Search for the cell housing the specified text and yield its [x, y] center coordinate. 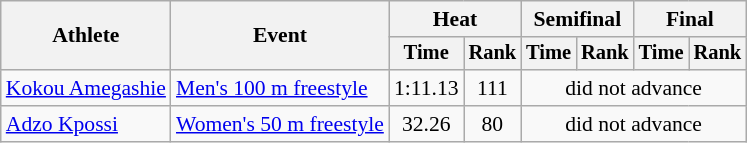
Final [690, 19]
Semifinal [577, 19]
Men's 100 m freestyle [280, 88]
Event [280, 36]
32.26 [426, 124]
111 [493, 88]
Heat [455, 19]
Athlete [86, 36]
Kokou Amegashie [86, 88]
1:11.13 [426, 88]
Women's 50 m freestyle [280, 124]
Adzo Kpossi [86, 124]
80 [493, 124]
